Determine the (x, y) coordinate at the center of the cell enclosing the given text.  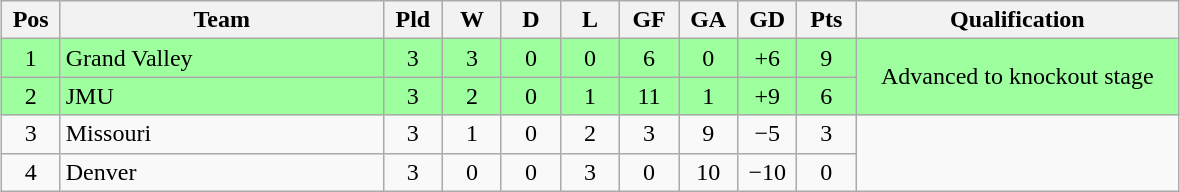
Pld (412, 20)
Pos (30, 20)
Pts (826, 20)
10 (708, 172)
4 (30, 172)
−10 (768, 172)
D (530, 20)
+9 (768, 96)
GF (650, 20)
W (472, 20)
+6 (768, 58)
Denver (222, 172)
L (590, 20)
Qualification (1018, 20)
Team (222, 20)
GA (708, 20)
Grand Valley (222, 58)
JMU (222, 96)
−5 (768, 134)
Missouri (222, 134)
GD (768, 20)
11 (650, 96)
Advanced to knockout stage (1018, 77)
